Determine the (X, Y) coordinate at the center of the cell enclosing the given text.  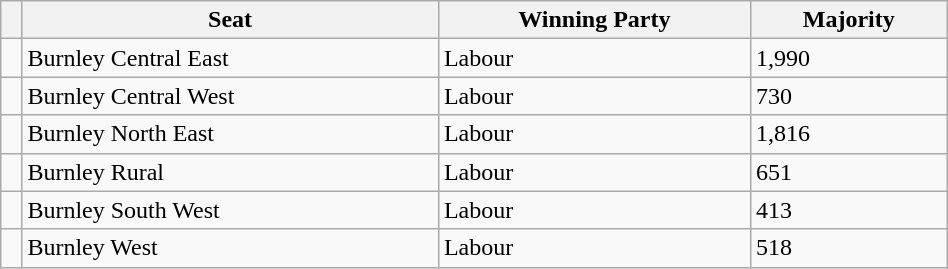
Burnley North East (230, 134)
413 (848, 210)
1,816 (848, 134)
Burnley West (230, 248)
Majority (848, 20)
518 (848, 248)
Seat (230, 20)
Burnley South West (230, 210)
651 (848, 172)
1,990 (848, 58)
Burnley Central East (230, 58)
Winning Party (594, 20)
Burnley Rural (230, 172)
730 (848, 96)
Burnley Central West (230, 96)
